For the text-containing cell, return its midpoint in [x, y] coordinate format. 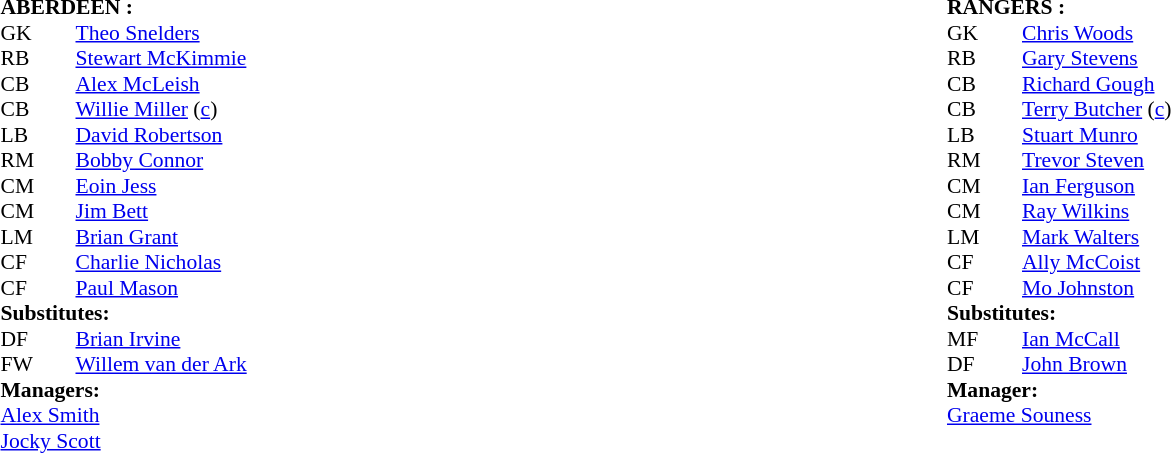
Paul Mason [162, 288]
Brian Grant [162, 237]
Eoin Jess [162, 186]
Stewart McKimmie [162, 59]
Managers: [123, 390]
Theo Snelders [162, 33]
Willem van der Ark [162, 365]
Brian Irvine [162, 339]
MF [966, 339]
Substitutes: [123, 313]
Bobby Connor [162, 161]
Willie Miller (c) [162, 109]
FW [19, 365]
Alex McLeish [162, 84]
Charlie Nicholas [162, 263]
David Robertson [162, 135]
Alex SmithJocky Scott [123, 428]
Jim Bett [162, 211]
